For the text-containing cell, return its midpoint in (X, Y) coordinate format. 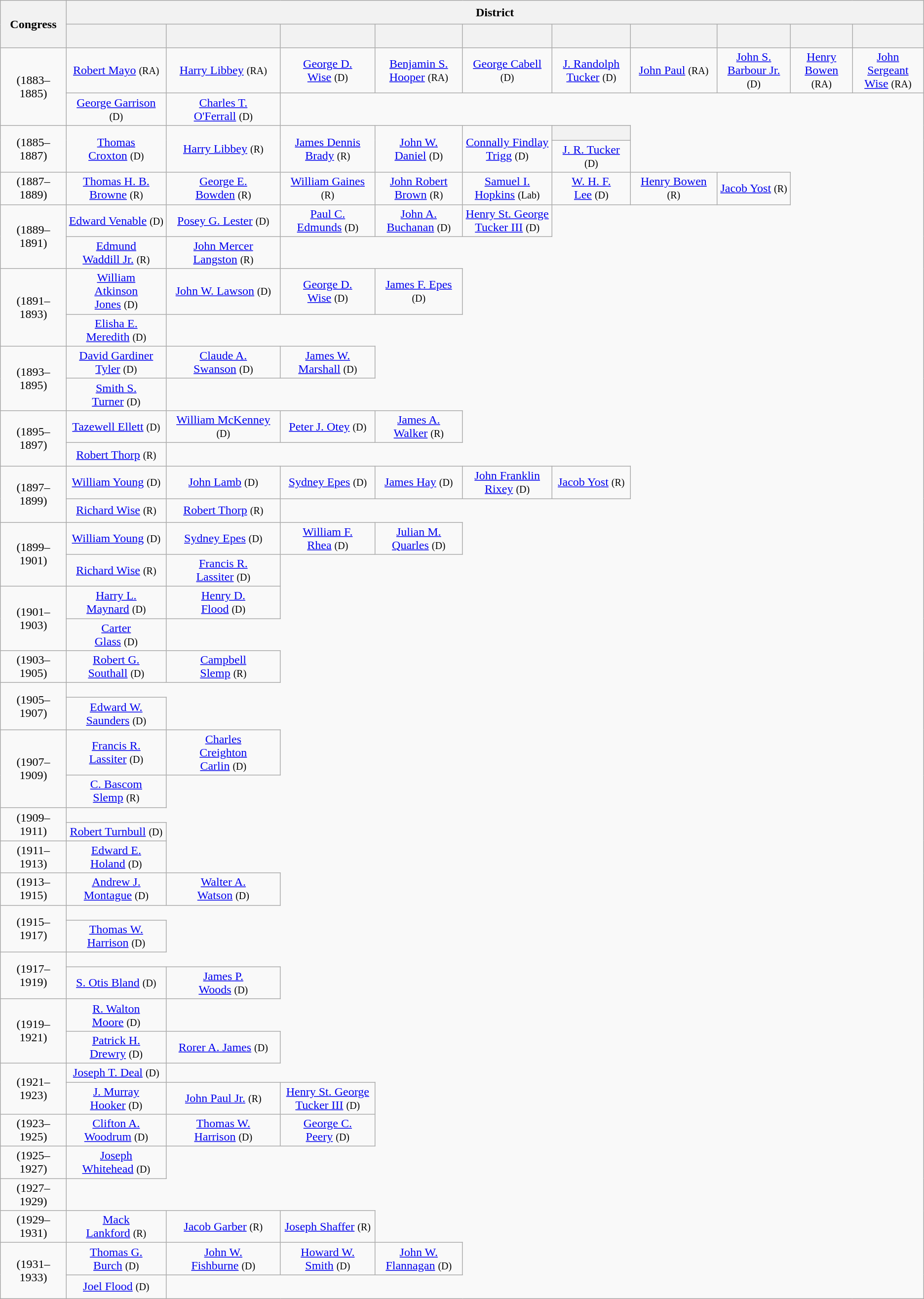
Howard W.Smith (D) (328, 1259)
J. R. Tucker (D) (591, 156)
Charles T.O'Ferrall (D) (223, 110)
(1903–1905) (34, 667)
John W.Flannagan (D) (419, 1259)
District (495, 12)
John SergeantWise (RA) (888, 71)
Smith S.Turner (D) (116, 394)
Edward E.Holand (D) (116, 857)
Edward W.Saunders (D) (116, 714)
Benjamin S.Hooper (RA) (419, 71)
(1931–1933) (34, 1271)
George E.Bowden (R) (223, 189)
CharlesCreightonCarlin (D) (223, 752)
Tazewell Ellett (D) (116, 427)
(1893–1895) (34, 378)
John W.Daniel (D) (419, 149)
John Paul (RA) (673, 71)
CarterGlass (D) (116, 635)
William F.Rhea (D) (328, 538)
CampbellSlemp (R) (223, 667)
John Lamb (D) (223, 482)
Con­gress (34, 24)
JosephWhitehead (D) (116, 1162)
George Cabell (D) (507, 71)
Edward Venable (D) (116, 220)
Paul C.Edmunds (D) (328, 220)
HenryBowen (RA) (821, 71)
James P.Woods (D) (223, 983)
(1895–1897) (34, 438)
Patrick H.Drewry (D) (116, 1047)
Robert Mayo (RA) (116, 71)
J. RandolphTucker (D) (591, 71)
John MercerLangston (R) (223, 253)
(1901–1903) (34, 619)
Joseph T. Deal (D) (116, 1072)
MackLankford (R) (116, 1226)
(1915–1917) (34, 928)
Walter A.Watson (D) (223, 889)
John W.Fishburne (D) (223, 1259)
WilliamAtkinsonJones (D) (116, 291)
Peter J. Otey (D) (328, 427)
ThomasCroxton (D) (116, 149)
John RobertBrown (R) (419, 189)
EdmundWaddill Jr. (R) (116, 253)
(1883–1885) (34, 87)
Harry Libbey (R) (223, 149)
Henry D.Flood (D) (223, 602)
John Paul Jr. (R) (223, 1098)
John S.Barbour Jr. (D) (754, 71)
(1891–1893) (34, 307)
William McKenney (D) (223, 427)
Samuel I.Hopkins (Lab) (507, 189)
Connally FindlayTrigg (D) (507, 149)
James F. Epes (D) (419, 291)
C. BascomSlemp (R) (116, 791)
Joseph Shaffer (R) (328, 1226)
(1911–1913) (34, 857)
Claude A.Swanson (D) (223, 362)
S. Otis Bland (D) (116, 983)
Posey G. Lester (D) (223, 220)
James Hay (D) (419, 482)
(1929–1931) (34, 1226)
Rorer A. James (D) (223, 1047)
(1921–1923) (34, 1088)
(1887–1889) (34, 189)
Thomas H. B.Browne (R) (116, 189)
(1913–1915) (34, 889)
Harry L.Maynard (D) (116, 602)
J. MurrayHooker (D) (116, 1098)
(1923–1925) (34, 1131)
David GardinerTyler (D) (116, 362)
Henry Bowen (R) (673, 189)
Harry Libbey (RA) (223, 71)
James W.Marshall (D) (328, 362)
Robert G.Southall (D) (116, 667)
(1919–1921) (34, 1031)
George C.Peery (D) (328, 1131)
James DennisBrady (R) (328, 149)
Robert Turnbull (D) (116, 831)
Thomas G.Burch (D) (116, 1259)
(1899–1901) (34, 554)
(1907–1909) (34, 768)
(1927–1929) (34, 1195)
(1905–1907) (34, 706)
Jacob Garber (R) (223, 1226)
Joel Flood (D) (116, 1287)
John FranklinRixey (D) (507, 482)
Elisha E.Meredith (D) (116, 330)
(1889–1891) (34, 236)
(1897–1899) (34, 494)
(1917–1919) (34, 976)
R. WaltonMoore (D) (116, 1015)
Julian M.Quarles (D) (419, 538)
(1885–1887) (34, 149)
John A.Buchanan (D) (419, 220)
(1925–1927) (34, 1162)
(1909–1911) (34, 824)
John W. Lawson (D) (223, 291)
George Garrison (D) (116, 110)
Andrew J.Montague (D) (116, 889)
William Gaines (R) (328, 189)
Clifton A.Woodrum (D) (116, 1131)
W. H. F.Lee (D) (591, 189)
James A.Walker (R) (419, 427)
